Return the (x, y) coordinate for the center point of the cell that contains the specified text.  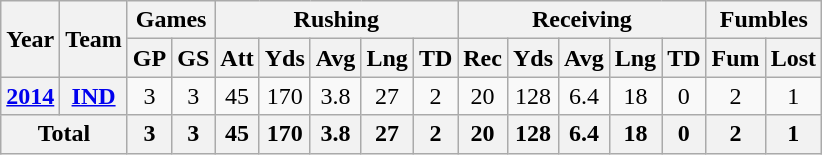
Total (64, 134)
Fumbles (764, 20)
Fum (736, 58)
IND (94, 96)
Receiving (582, 20)
GS (194, 58)
Att (237, 58)
GP (149, 58)
2014 (30, 96)
Rec (483, 58)
Team (94, 39)
Lost (793, 58)
Year (30, 39)
Games (170, 20)
Rushing (336, 20)
